From the cell containing the given text, extract its center point as (X, Y) coordinate. 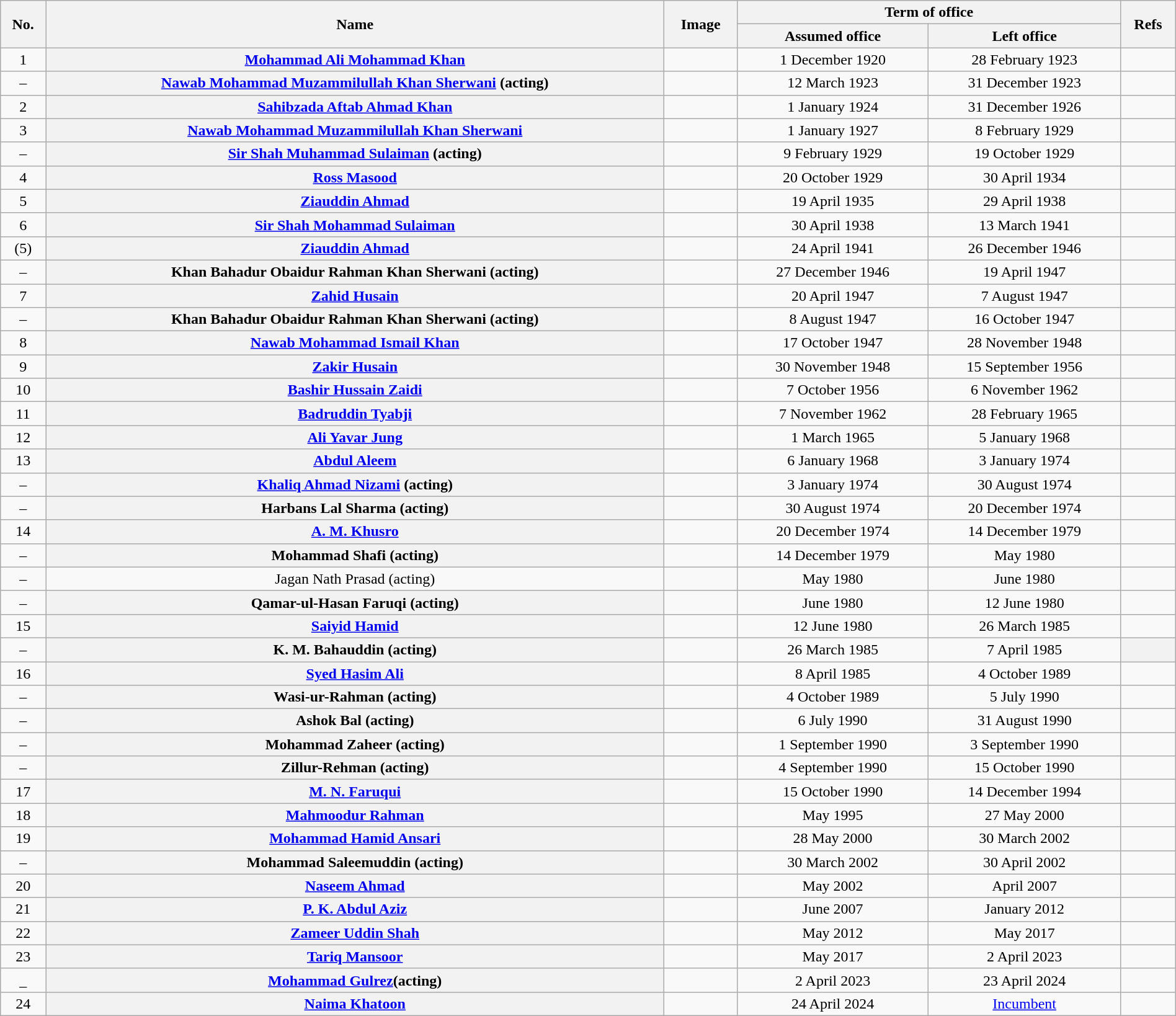
Mohammad Hamid Ansari (355, 839)
Mohammad Shafi (acting) (355, 555)
K. M. Bahauddin (acting) (355, 649)
28 November 1948 (1025, 343)
Zameer Uddin Shah (355, 933)
Mohammad Saleemuddin (acting) (355, 862)
Zillur-Rehman (acting) (355, 768)
13 March 1941 (1025, 225)
28 May 2000 (833, 839)
30 November 1948 (833, 367)
7 August 1947 (1025, 296)
27 December 1946 (833, 272)
Saiyid Hamid (355, 626)
13 (24, 461)
Zahid Husain (355, 296)
14 December 1994 (1025, 791)
6 July 1990 (833, 721)
January 2012 (1025, 909)
Zakir Husain (355, 367)
No. (24, 24)
15 (24, 626)
12 (24, 437)
14 (24, 532)
(5) (24, 248)
1 September 1990 (833, 744)
8 August 1947 (833, 319)
Bashir Hussain Zaidi (355, 390)
9 (24, 367)
31 December 1926 (1025, 107)
12 March 1923 (833, 83)
Tariq Mansoor (355, 956)
17 (24, 791)
Left office (1025, 36)
Naseem Ahmad (355, 886)
8 (24, 343)
Wasi-ur-Rahman (acting) (355, 697)
6 January 1968 (833, 461)
9 February 1929 (833, 154)
Term of office (929, 12)
April 2007 (1025, 886)
Incumbent (1025, 1004)
3 (24, 130)
Mohammad Zaheer (acting) (355, 744)
5 July 1990 (1025, 697)
16 (24, 673)
May 2012 (833, 933)
June 2007 (833, 909)
30 April 1938 (833, 225)
Abdul Aleem (355, 461)
8 April 1985 (833, 673)
6 (24, 225)
6 November 1962 (1025, 390)
5 January 1968 (1025, 437)
16 October 1947 (1025, 319)
4 September 1990 (833, 768)
18 (24, 815)
30 April 2002 (1025, 862)
Nawab Mohammad Muzammilullah Khan Sherwani (acting) (355, 83)
Nawab Mohammad Ismail Khan (355, 343)
Mohammad Gulrez(acting) (355, 980)
23 (24, 956)
19 (24, 839)
7 October 1956 (833, 390)
19 October 1929 (1025, 154)
8 February 1929 (1025, 130)
15 September 1956 (1025, 367)
Badruddin Tyabji (355, 414)
28 February 1965 (1025, 414)
Jagan Nath Prasad (acting) (355, 579)
Ashok Bal (acting) (355, 721)
22 (24, 933)
Khaliq Ahmad Nizami (acting) (355, 484)
_ (24, 980)
1 December 1920 (833, 60)
Naima Khatoon (355, 1004)
Qamar-ul-Hasan Faruqi (acting) (355, 602)
20 October 1929 (833, 177)
5 (24, 201)
1 (24, 60)
1 March 1965 (833, 437)
M. N. Faruqui (355, 791)
1 January 1924 (833, 107)
Refs (1149, 24)
Sir Shah Muhammad Sulaiman (acting) (355, 154)
31 August 1990 (1025, 721)
19 April 1935 (833, 201)
19 April 1947 (1025, 272)
Syed Hasim Ali (355, 673)
30 April 1934 (1025, 177)
20 (24, 886)
11 (24, 414)
17 October 1947 (833, 343)
P. K. Abdul Aziz (355, 909)
Mohammad Ali Mohammad Khan (355, 60)
Harbans Lal Sharma (acting) (355, 508)
A. M. Khusro (355, 532)
31 December 1923 (1025, 83)
24 April 2024 (833, 1004)
20 April 1947 (833, 296)
Ali Yavar Jung (355, 437)
24 (24, 1004)
24 April 1941 (833, 248)
Assumed office (833, 36)
27 May 2000 (1025, 815)
10 (24, 390)
7 (24, 296)
29 April 1938 (1025, 201)
Nawab Mohammad Muzammilullah Khan Sherwani (355, 130)
1 January 1927 (833, 130)
Mahmoodur Rahman (355, 815)
May 1995 (833, 815)
3 September 1990 (1025, 744)
4 (24, 177)
7 April 1985 (1025, 649)
26 December 1946 (1025, 248)
May 2002 (833, 886)
23 April 2024 (1025, 980)
Sahibzada Aftab Ahmad Khan (355, 107)
28 February 1923 (1025, 60)
Name (355, 24)
21 (24, 909)
2 (24, 107)
Image (701, 24)
Ross Masood (355, 177)
7 November 1962 (833, 414)
Sir Shah Mohammad Sulaiman (355, 225)
